For the text-containing cell, return its midpoint in (x, y) coordinate format. 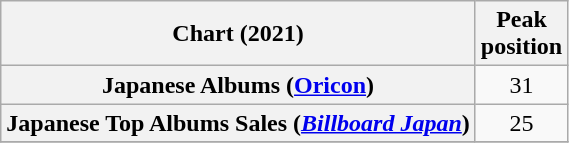
Japanese Albums (Oricon) (238, 85)
Peakposition (521, 34)
25 (521, 123)
31 (521, 85)
Chart (2021) (238, 34)
Japanese Top Albums Sales (Billboard Japan) (238, 123)
